Scan for the cell matching the given text and deliver its [X, Y] coordinate at center. 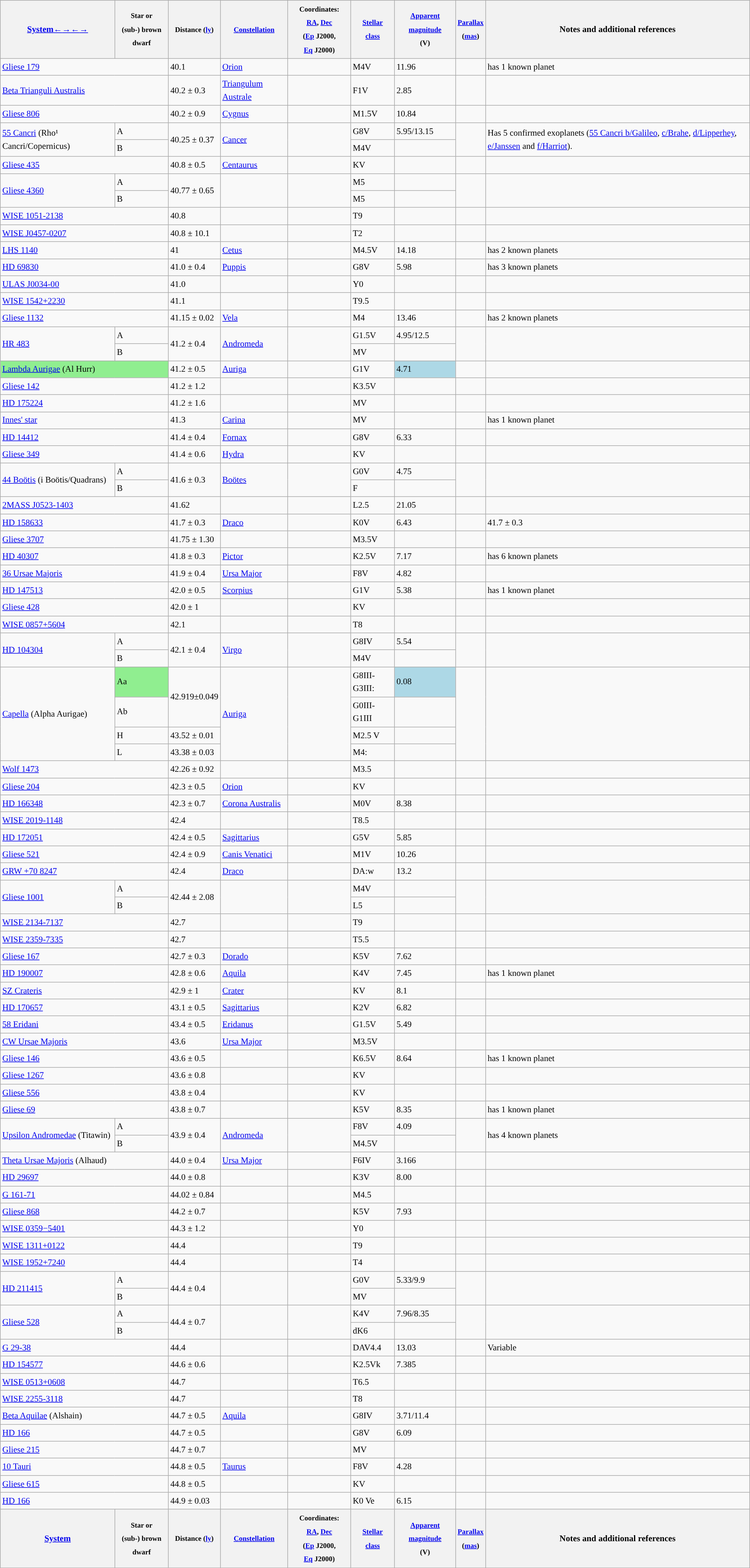
HD 29697 [84, 1178]
K2V [373, 1007]
Gliese 215 [84, 1450]
K0 Ve [373, 1501]
44.4 ± 0.7 [194, 1323]
43.8 ± 0.7 [194, 1110]
40.77 ± 0.65 [194, 190]
43.8 ± 0.4 [194, 1093]
Gliese 435 [84, 166]
42.0 ± 0.5 [194, 591]
WISE 1952+7240 [84, 1263]
Corona Australis [254, 803]
M1.5V [373, 114]
8.00 [425, 1178]
43.6 [194, 1042]
7.93 [425, 1212]
43.38 ± 0.03 [194, 753]
F6IV [373, 1161]
WISE 1542+2230 [84, 302]
Gliese 146 [84, 1059]
HD 14412 [84, 438]
has 4 known planets [618, 1135]
Taurus [254, 1467]
Gliese 868 [84, 1212]
44.3 ± 1.2 [194, 1229]
41.4 ± 0.6 [194, 455]
CW Ursae Majoris [84, 1042]
Crater [254, 991]
13.2 [425, 871]
M2.5 V [373, 735]
40.8 [194, 216]
Beta Aquilae (Alshain) [84, 1416]
42.8 ± 0.6 [194, 974]
Theta Ursae Majoris (Alhaud) [84, 1161]
3.71/11.4 [425, 1416]
58 Eridani [84, 1025]
Variable [618, 1348]
44.2 ± 0.7 [194, 1212]
HD 190007 [84, 974]
dK6 [373, 1331]
T2 [373, 234]
44.9 ± 0.03 [194, 1501]
10.26 [425, 855]
T8.5 [373, 821]
41.0 [194, 284]
Puppis [254, 267]
41.2 ± 0.5 [194, 370]
Eridanus [254, 1025]
M4: [373, 753]
6.09 [425, 1433]
41 [194, 250]
HD 166348 [84, 803]
HD 147513 [84, 591]
WISE 0359−5401 [84, 1229]
K2.5V [373, 557]
5.33/9.9 [425, 1280]
6.82 [425, 1007]
42.3 ± 0.7 [194, 803]
H [142, 735]
G0III-G1III [373, 712]
Scorpius [254, 591]
HD 40307 [84, 557]
4.75 [425, 471]
10.84 [425, 114]
Gliese 4360 [58, 190]
40.2 ± 0.3 [194, 90]
ULAS J0034-00 [84, 284]
6.15 [425, 1501]
11.96 [425, 67]
42.919±0.049 [194, 697]
Gliese 521 [84, 855]
7.17 [425, 557]
Beta Trianguli Australis [84, 90]
40.8 ± 10.1 [194, 234]
43.6 ± 0.8 [194, 1075]
21.05 [425, 506]
T5.5 [373, 939]
44.7 ± 0.7 [194, 1450]
Gliese 806 [84, 114]
4.95/12.5 [425, 335]
42.9 ± 1 [194, 991]
HD 104304 [58, 650]
Centaurus [254, 166]
7.45 [425, 974]
6.33 [425, 438]
WISE 1311+0122 [84, 1246]
41.2 ± 1.6 [194, 403]
55 Cancri (Rho¹ Cancri/Copernicus) [58, 140]
4.71 [425, 370]
43.52 ± 0.01 [194, 735]
0.08 [425, 682]
Gliese 167 [84, 957]
Triangulum Australe [254, 90]
WISE 2255-3118 [84, 1399]
43.9 ± 0.4 [194, 1135]
4.82 [425, 574]
41.2 ± 0.4 [194, 344]
40.25 ± 0.37 [194, 140]
G 29-38 [84, 1348]
WISE 0857+5604 [84, 625]
K0V [373, 523]
43.6 ± 0.5 [194, 1059]
Gliese 615 [84, 1484]
WISE 2019-1148 [84, 821]
40.1 [194, 67]
7.96/8.35 [425, 1314]
G5V [373, 838]
Vela [254, 318]
L2.5 [373, 506]
M4.5 [373, 1195]
41.0 ± 0.4 [194, 267]
42.0 ± 1 [194, 607]
T6.5 [373, 1382]
44.0 ± 0.4 [194, 1161]
42.26 ± 0.92 [194, 770]
42.1 [194, 625]
DAV4.4 [373, 1348]
Lambda Aurigae (Al Hurr) [84, 370]
L5 [373, 906]
Cancer [254, 140]
2.85 [425, 90]
K3V [373, 1178]
System [58, 1539]
T9.5 [373, 302]
41.9 ± 0.4 [194, 574]
Virgo [254, 650]
14.18 [425, 250]
HD 175224 [84, 403]
Aa [142, 682]
GRW +70 8247 [84, 871]
SZ Crateris [84, 991]
41.8 ± 0.3 [194, 557]
3.166 [425, 1161]
DA:w [373, 871]
HD 154577 [84, 1365]
Gliese 142 [84, 386]
Gliese 204 [84, 787]
M0V [373, 803]
2MASS J0523-1403 [84, 506]
G 161-71 [84, 1195]
G8III-G3III: [373, 682]
5.85 [425, 838]
HD 170657 [84, 1007]
Upsilon Andromedae (Titawin) [58, 1135]
Gliese 1132 [84, 318]
Ab [142, 712]
Gliese 428 [84, 607]
40.8 ± 0.5 [194, 166]
10 Tauri [84, 1467]
M3.5 [373, 770]
Hydra [254, 455]
8.38 [425, 803]
Gliese 349 [84, 455]
WISE 2359-7335 [84, 939]
42.4 ± 0.5 [194, 838]
5.98 [425, 267]
HD 158633 [84, 523]
41.4 ± 0.4 [194, 438]
5.95/13.15 [425, 131]
T4 [373, 1263]
K3.5V [373, 386]
Canis Venatici [254, 855]
36 Ursae Majoris [84, 574]
Gliese 3707 [84, 539]
44.0 ± 0.8 [194, 1178]
Dorado [254, 957]
Gliese 528 [58, 1323]
F [373, 489]
Gliese 69 [84, 1110]
Carina [254, 421]
41.3 [194, 421]
42.4 ± 0.9 [194, 855]
WISE 1051-2138 [84, 216]
44.02 ± 0.84 [194, 1195]
System←→←→ [58, 30]
13.03 [425, 1348]
HD 211415 [58, 1288]
42.44 ± 2.08 [194, 897]
LHS 1140 [84, 250]
13.46 [425, 318]
HD 172051 [84, 838]
7.385 [425, 1365]
41.2 ± 1.2 [194, 386]
F1V [373, 90]
K2.5Vk [373, 1365]
6.43 [425, 523]
M4 [373, 318]
8.64 [425, 1059]
41.75 ± 1.30 [194, 539]
Capella (Alpha Aurigae) [58, 714]
42.1 ± 0.4 [194, 650]
40.2 ± 0.9 [194, 114]
M1V [373, 855]
4.28 [425, 1467]
WISE 0513+0608 [84, 1382]
44.4 ± 0.4 [194, 1288]
5.49 [425, 1025]
WISE 2134-7137 [84, 923]
4.09 [425, 1127]
has 3 known planets [618, 267]
HR 483 [58, 344]
41.15 ± 0.02 [194, 318]
Wolf 1473 [84, 770]
Boötes [254, 480]
Has 5 confirmed exoplanets (55 Cancri b/Galileo, c/Brahe, d/Lipperhey, e/Janssen and f/Harriot). [618, 140]
41.62 [194, 506]
Cygnus [254, 114]
8.35 [425, 1110]
Fornax [254, 438]
43.4 ± 0.5 [194, 1025]
L [142, 753]
42.7 ± 0.3 [194, 957]
41.6 ± 0.3 [194, 480]
Pictor [254, 557]
42.3 ± 0.5 [194, 787]
Gliese 556 [84, 1093]
5.38 [425, 591]
Gliese 179 [84, 67]
HD 69830 [84, 267]
5.54 [425, 642]
K6.5V [373, 1059]
Gliese 1267 [84, 1075]
7.62 [425, 957]
43.1 ± 0.5 [194, 1007]
Cetus [254, 250]
8.1 [425, 991]
has 6 known planets [618, 557]
44 Boötis (i Boötis/Quadrans) [58, 480]
Innes' star [84, 421]
WISE J0457-0207 [84, 234]
Gliese 1001 [58, 897]
44.6 ± 0.6 [194, 1365]
41.1 [194, 302]
